Output the (x, y) coordinate of the center of the cell containing the given text.  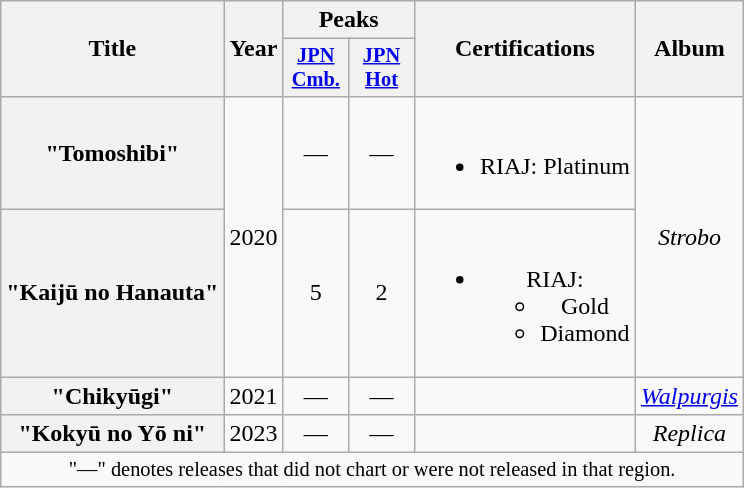
Walpurgis (689, 396)
"Chikyūgi" (112, 396)
2021 (254, 396)
Peaks (348, 20)
"Kokyū no Yō ni" (112, 434)
JPNCmb. (316, 68)
"Kaijū no Hanauta" (112, 294)
Strobo (689, 236)
Certifications (524, 49)
RIAJ: Platinum (524, 152)
2 (382, 294)
RIAJ:Gold Diamond (524, 294)
2023 (254, 434)
Album (689, 49)
"Tomoshibi" (112, 152)
5 (316, 294)
"—" denotes releases that did not chart or were not released in that region. (372, 470)
JPNHot (382, 68)
Title (112, 49)
2020 (254, 236)
Year (254, 49)
Replica (689, 434)
